Locate the cell with the specified text and output its (x, y) center coordinate. 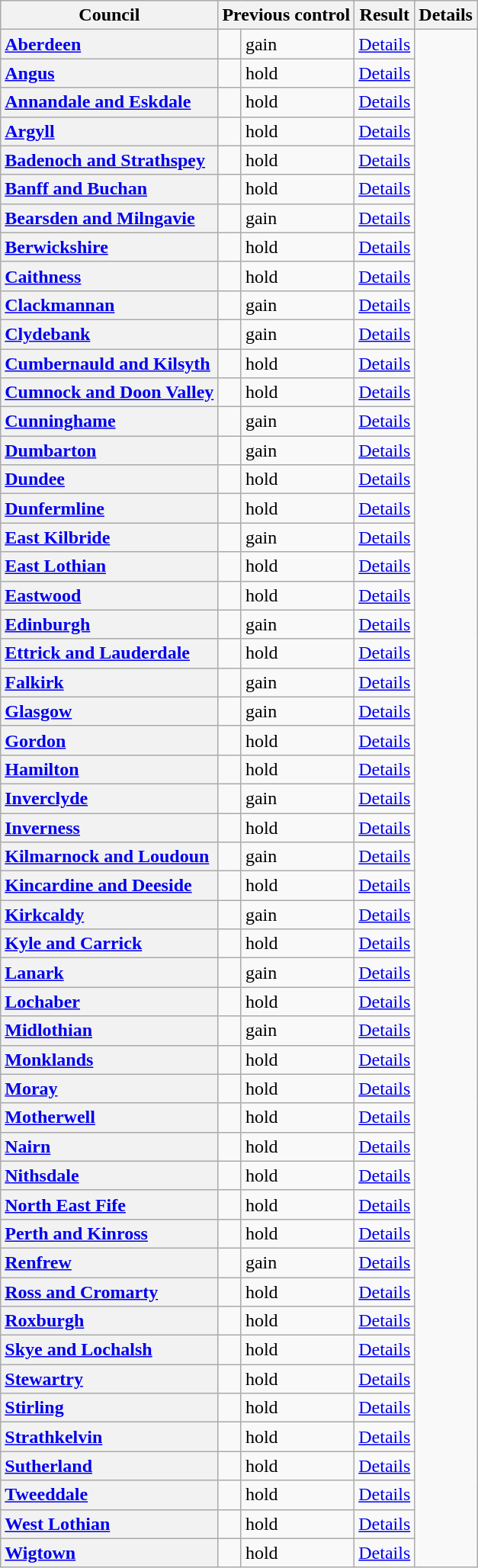
Result (384, 15)
Cunninghame (110, 422)
Skye and Lochalsh (110, 1350)
Sutherland (110, 1466)
Dumbarton (110, 451)
Dunfermline (110, 508)
Strathkelvin (110, 1437)
Renfrew (110, 1262)
Monklands (110, 1060)
Perth and Kinross (110, 1233)
Midlothian (110, 1031)
Stirling (110, 1408)
Cumnock and Doon Valley (110, 393)
Dundee (110, 479)
Lochaber (110, 1002)
Berwickshire (110, 247)
Lanark (110, 973)
Wigtown (110, 1553)
Stewartry (110, 1379)
Kincardine and Deeside (110, 886)
North East Fife (110, 1204)
Angus (110, 73)
Kirkcaldy (110, 915)
Glasgow (110, 711)
Banff and Buchan (110, 189)
Cumbernauld and Kilsyth (110, 364)
Eastwood (110, 595)
Argyll (110, 131)
Ross and Cromarty (110, 1292)
Badenoch and Strathspey (110, 160)
Moray (110, 1089)
Previous control (287, 15)
Gordon (110, 740)
East Lothian (110, 566)
Inverness (110, 827)
West Lothian (110, 1524)
East Kilbride (110, 537)
Clydebank (110, 334)
Edinburgh (110, 624)
Clackmannan (110, 305)
Inverclyde (110, 798)
Nairn (110, 1146)
Aberdeen (110, 44)
Hamilton (110, 769)
Roxburgh (110, 1321)
Motherwell (110, 1117)
Council (110, 15)
Caithness (110, 276)
Annandale and Eskdale (110, 102)
Kyle and Carrick (110, 944)
Kilmarnock and Loudoun (110, 857)
Ettrick and Lauderdale (110, 653)
Nithsdale (110, 1175)
Tweeddale (110, 1495)
Falkirk (110, 682)
Bearsden and Milngavie (110, 218)
